Pinpoint the cell where the given text exists, returning its (X, Y) midpoint coordinate. 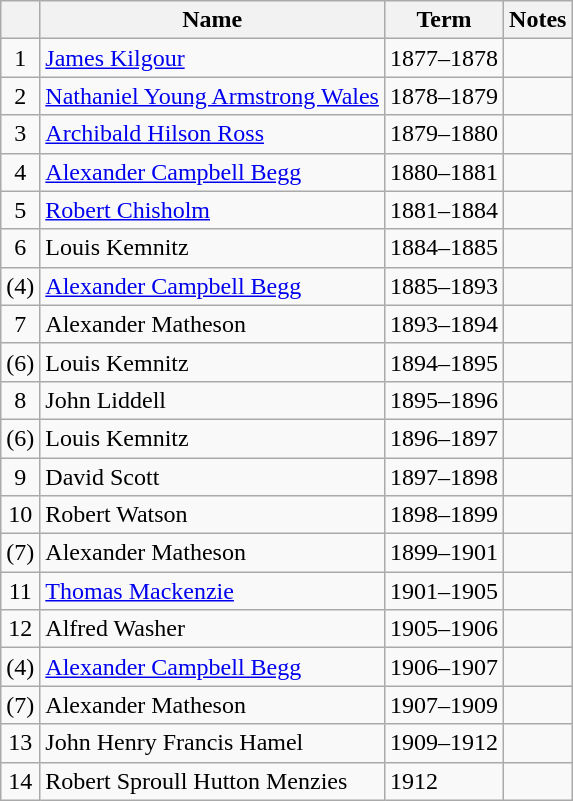
Term (444, 20)
12 (20, 629)
Robert Sproull Hutton Menzies (212, 781)
1879–1880 (444, 134)
2 (20, 96)
Archibald Hilson Ross (212, 134)
1877–1878 (444, 58)
1881–1884 (444, 210)
1899–1901 (444, 553)
1885–1893 (444, 286)
1901–1905 (444, 591)
Nathaniel Young Armstrong Wales (212, 96)
11 (20, 591)
1893–1894 (444, 324)
3 (20, 134)
1895–1896 (444, 400)
1884–1885 (444, 248)
Thomas Mackenzie (212, 591)
Robert Chisholm (212, 210)
1894–1895 (444, 362)
1896–1897 (444, 438)
David Scott (212, 477)
Robert Watson (212, 515)
Alfred Washer (212, 629)
Name (212, 20)
8 (20, 400)
1909–1912 (444, 743)
John Henry Francis Hamel (212, 743)
13 (20, 743)
1912 (444, 781)
Notes (538, 20)
John Liddell (212, 400)
1878–1879 (444, 96)
10 (20, 515)
5 (20, 210)
1880–1881 (444, 172)
14 (20, 781)
1898–1899 (444, 515)
6 (20, 248)
James Kilgour (212, 58)
1 (20, 58)
1897–1898 (444, 477)
1907–1909 (444, 705)
9 (20, 477)
1905–1906 (444, 629)
7 (20, 324)
1906–1907 (444, 667)
4 (20, 172)
